From the cell containing the given text, extract its center point as [x, y] coordinate. 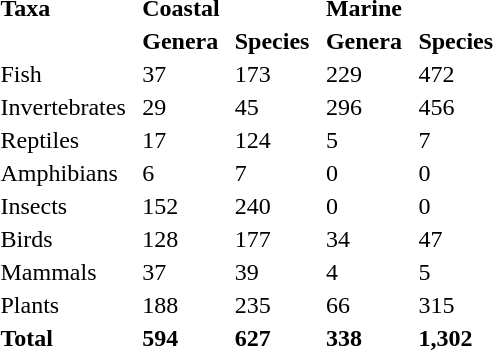
152 [174, 206]
124 [267, 140]
188 [174, 305]
Species [267, 41]
66 [358, 305]
29 [174, 107]
173 [267, 74]
296 [358, 107]
229 [358, 74]
5 [358, 140]
45 [267, 107]
235 [267, 305]
128 [174, 239]
6 [174, 173]
34 [358, 239]
39 [267, 272]
17 [174, 140]
240 [267, 206]
7 [267, 173]
177 [267, 239]
4 [358, 272]
